Return [X, Y] of the center of cell containing provided text 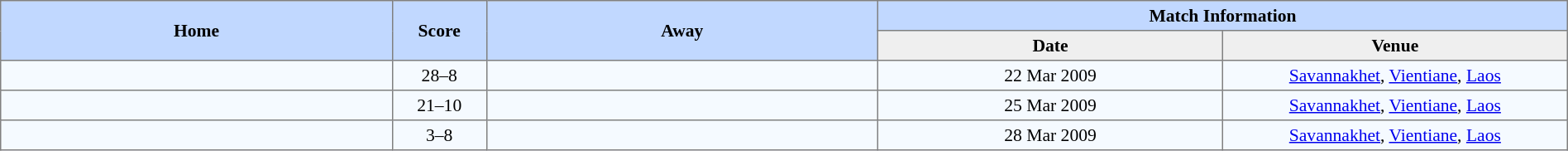
Venue [1394, 46]
28–8 [439, 75]
Match Information [1223, 16]
22 Mar 2009 [1050, 75]
Away [682, 31]
Date [1050, 46]
28 Mar 2009 [1050, 135]
Score [439, 31]
25 Mar 2009 [1050, 105]
21–10 [439, 105]
3–8 [439, 135]
Home [197, 31]
